Find where the given text appears and provide that cell's center as (X, Y) coordinate. 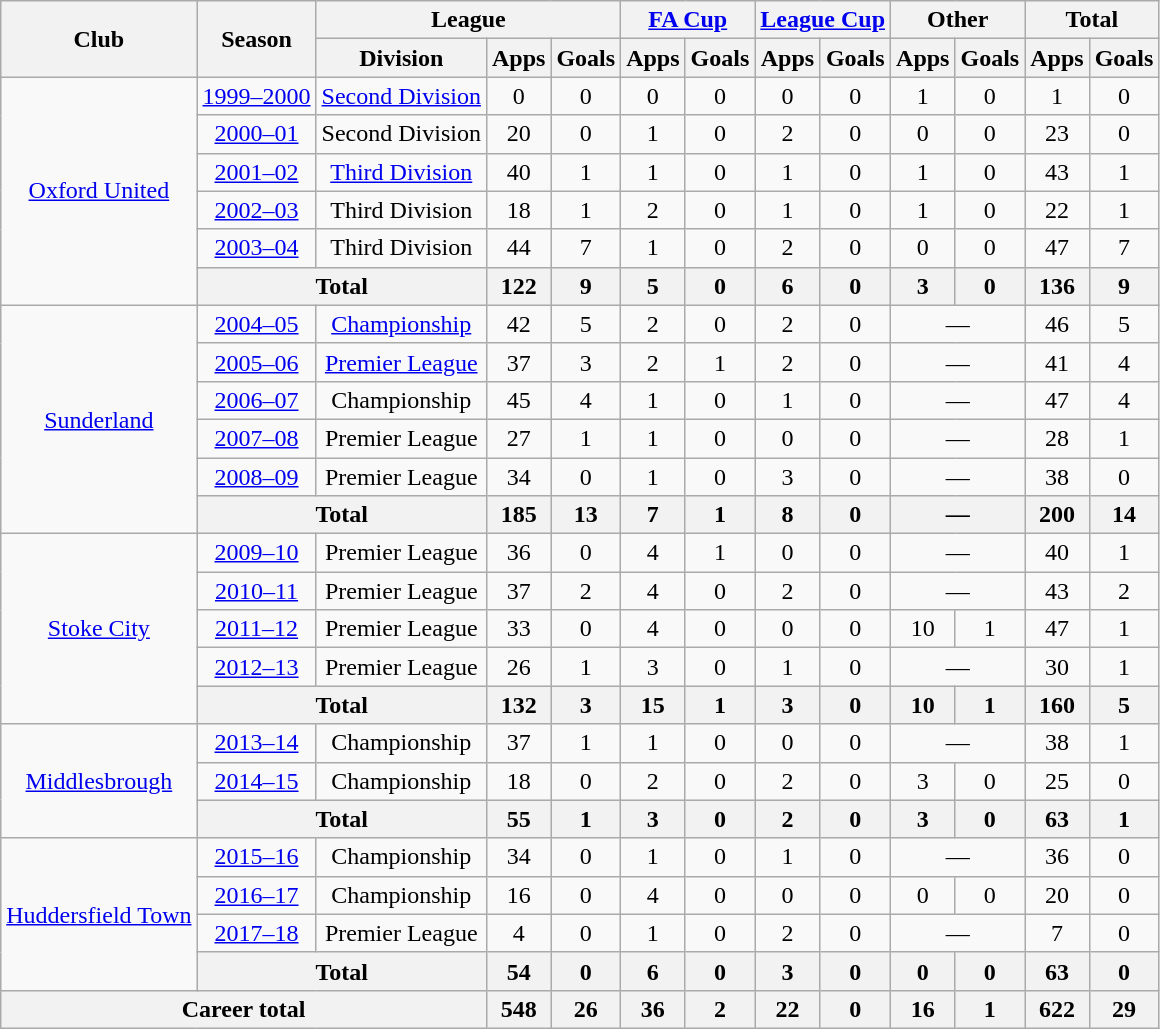
Division (401, 58)
132 (518, 705)
2010–11 (256, 591)
2014–15 (256, 781)
8 (788, 515)
2016–17 (256, 895)
League Cup (823, 20)
25 (1057, 781)
28 (1057, 438)
200 (1057, 515)
548 (518, 1009)
54 (518, 971)
1999–2000 (256, 96)
2004–05 (256, 324)
2007–08 (256, 438)
185 (518, 515)
15 (653, 705)
2011–12 (256, 629)
46 (1057, 324)
Career total (244, 1009)
160 (1057, 705)
2015–16 (256, 857)
2008–09 (256, 477)
44 (518, 248)
45 (518, 400)
Sunderland (99, 419)
29 (1124, 1009)
2006–07 (256, 400)
FA Cup (688, 20)
2009–10 (256, 553)
2017–18 (256, 933)
14 (1124, 515)
2002–03 (256, 210)
122 (518, 286)
Club (99, 39)
41 (1057, 362)
42 (518, 324)
Other (958, 20)
Season (256, 39)
2003–04 (256, 248)
Oxford United (99, 191)
23 (1057, 134)
30 (1057, 667)
2013–14 (256, 743)
Huddersfield Town (99, 914)
622 (1057, 1009)
League (468, 20)
2012–13 (256, 667)
33 (518, 629)
55 (518, 819)
136 (1057, 286)
13 (586, 515)
2005–06 (256, 362)
Stoke City (99, 629)
27 (518, 438)
2000–01 (256, 134)
2001–02 (256, 172)
Middlesbrough (99, 781)
